For the text-containing cell, return its midpoint in [X, Y] coordinate format. 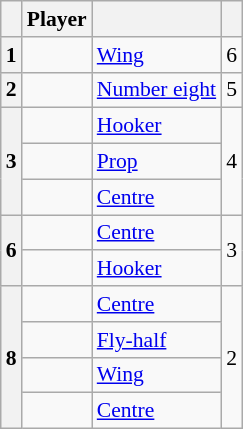
5 [232, 90]
Fly-half [156, 340]
4 [232, 162]
1 [12, 55]
8 [12, 357]
Number eight [156, 90]
Player [57, 19]
Prop [156, 162]
